Provide the [x, y] coordinate of the cell's center where the given text is located.  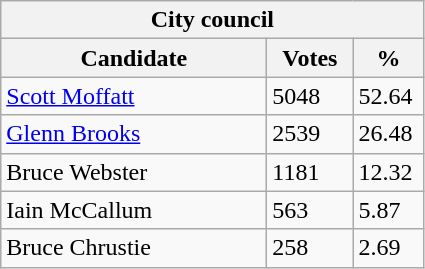
% [388, 58]
52.64 [388, 96]
Scott Moffatt [134, 96]
Bruce Chrustie [134, 248]
2539 [310, 134]
Candidate [134, 58]
26.48 [388, 134]
Bruce Webster [134, 172]
Iain McCallum [134, 210]
258 [310, 248]
563 [310, 210]
2.69 [388, 248]
5048 [310, 96]
Glenn Brooks [134, 134]
Votes [310, 58]
12.32 [388, 172]
1181 [310, 172]
5.87 [388, 210]
City council [212, 20]
